Identify which cell holds the provided text, then report its (x, y) central coordinate. 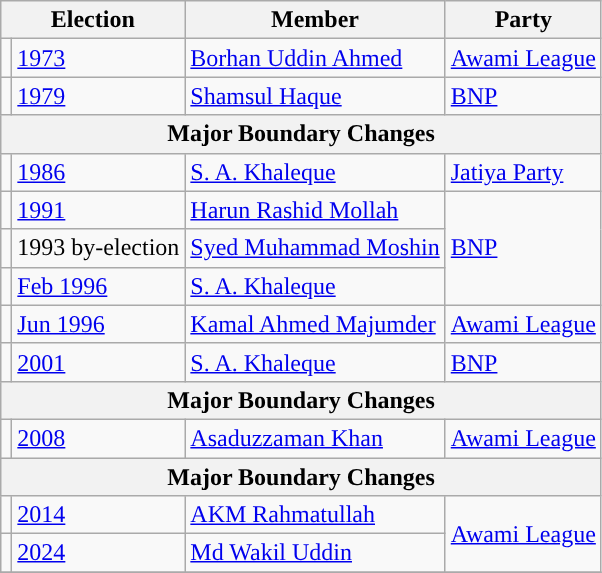
Member (315, 20)
2008 (98, 438)
Party (523, 20)
2001 (98, 362)
2024 (98, 553)
AKM Rahmatullah (315, 515)
Harun Rashid Mollah (315, 210)
Jatiya Party (523, 172)
Election (93, 20)
Jun 1996 (98, 324)
Asaduzzaman Khan (315, 438)
Kamal Ahmed Majumder (315, 324)
Feb 1996 (98, 286)
Borhan Uddin Ahmed (315, 58)
1993 by-election (98, 248)
1973 (98, 58)
1986 (98, 172)
Shamsul Haque (315, 96)
Syed Muhammad Moshin (315, 248)
1979 (98, 96)
Md Wakil Uddin (315, 553)
1991 (98, 210)
2014 (98, 515)
